Capture the cell that displays the provided text and extract its (X, Y) central coordinate. 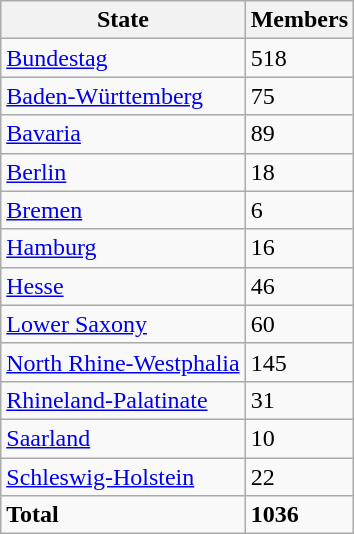
Hamburg (123, 248)
16 (299, 248)
Bremen (123, 210)
Rhineland-Palatinate (123, 400)
Hesse (123, 286)
North Rhine-Westphalia (123, 362)
6 (299, 210)
Bundestag (123, 58)
Saarland (123, 438)
State (123, 20)
46 (299, 286)
22 (299, 477)
18 (299, 172)
Lower Saxony (123, 324)
Bavaria (123, 134)
Total (123, 515)
518 (299, 58)
31 (299, 400)
145 (299, 362)
75 (299, 96)
10 (299, 438)
89 (299, 134)
Schleswig-Holstein (123, 477)
60 (299, 324)
Berlin (123, 172)
1036 (299, 515)
Baden-Württemberg (123, 96)
Members (299, 20)
